Find where the given text appears and provide that cell's center as (x, y) coordinate. 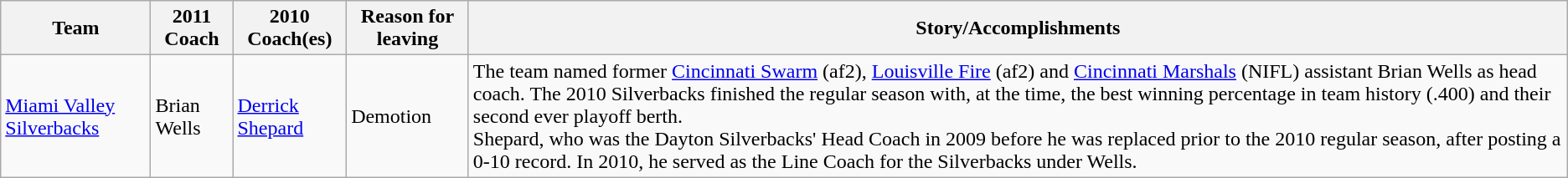
Reason for leaving (408, 28)
Derrick Shepard (290, 116)
Demotion (408, 116)
2010 Coach(es) (290, 28)
2011 Coach (192, 28)
Brian Wells (192, 116)
Story/Accomplishments (1018, 28)
Miami Valley Silverbacks (75, 116)
Team (75, 28)
